Output the [x, y] coordinate of the center of the cell containing the given text.  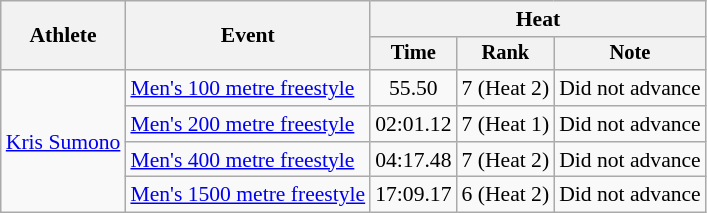
Men's 400 metre freestyle [248, 160]
Men's 200 metre freestyle [248, 124]
02:01.12 [413, 124]
55.50 [413, 88]
Athlete [64, 36]
Event [248, 36]
Note [630, 54]
Rank [506, 54]
04:17.48 [413, 160]
Heat [538, 19]
6 (Heat 2) [506, 195]
7 (Heat 1) [506, 124]
17:09.17 [413, 195]
Kris Sumono [64, 141]
Time [413, 54]
Men's 100 metre freestyle [248, 88]
Men's 1500 metre freestyle [248, 195]
